Output the [x, y] coordinate of the center of the cell containing the given text.  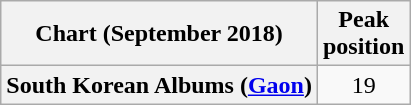
South Korean Albums (Gaon) [160, 85]
Chart (September 2018) [160, 34]
19 [363, 85]
Peakposition [363, 34]
